Output the [X, Y] coordinate of the center of the cell containing the given text.  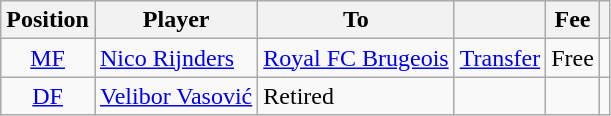
Royal FC Brugeois [356, 58]
Transfer [500, 58]
Fee [573, 20]
Position [48, 20]
To [356, 20]
Nico Rijnders [176, 58]
Free [573, 58]
Velibor Vasović [176, 96]
Retired [356, 96]
MF [48, 58]
DF [48, 96]
Player [176, 20]
